Provide the [x, y] coordinate of the cell's center where the given text is located.  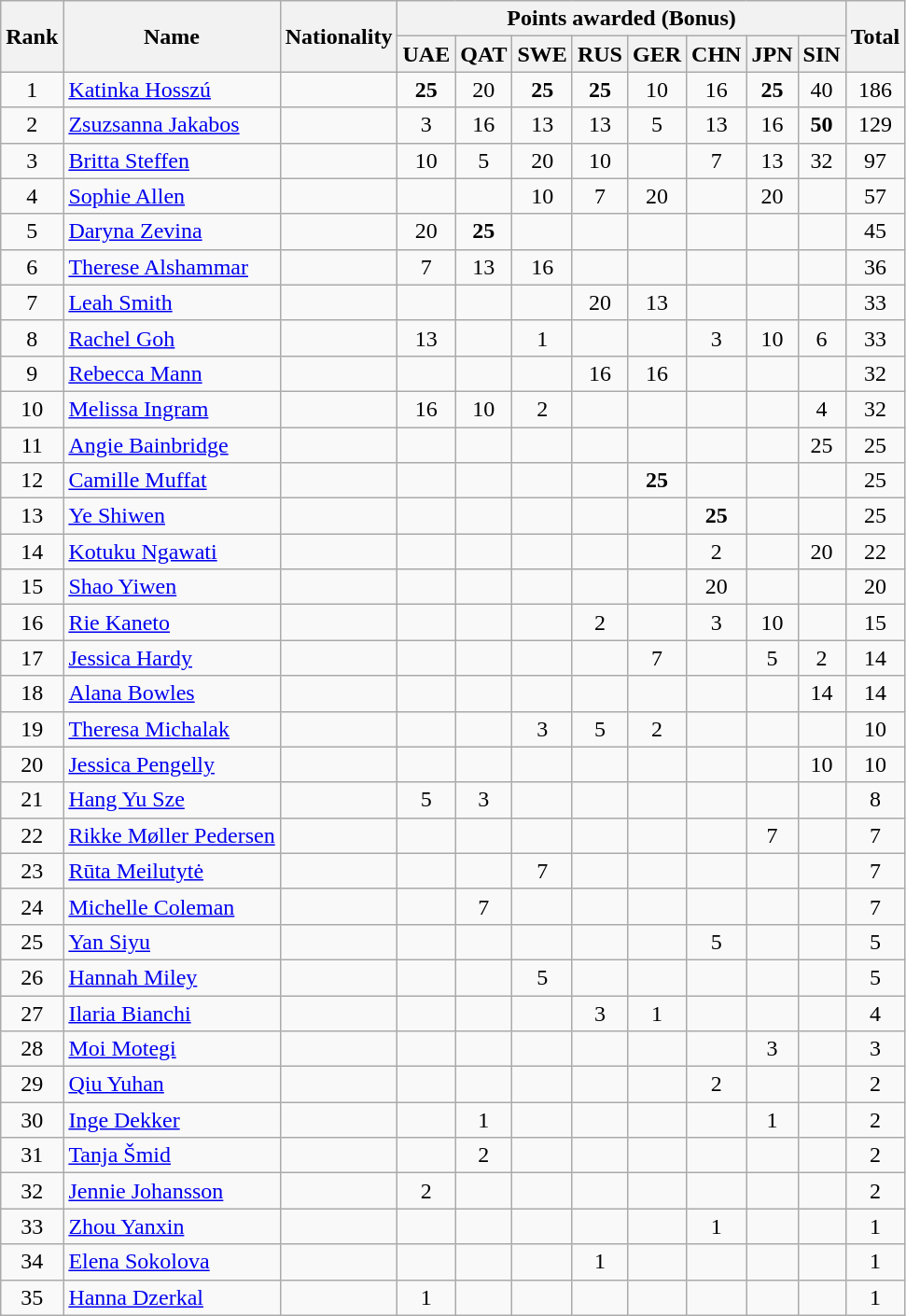
CHN [717, 54]
12 [32, 481]
Moi Motegi [172, 1049]
Therese Alshammar [172, 267]
Sophie Allen [172, 196]
35 [32, 1297]
34 [32, 1262]
Britta Steffen [172, 161]
Kotuku Ngawati [172, 552]
Rie Kaneto [172, 623]
29 [32, 1085]
Rachel Goh [172, 338]
UAE [426, 54]
Rank [32, 36]
97 [875, 161]
Yan Siyu [172, 942]
31 [32, 1155]
Zhou Yanxin [172, 1226]
Inge Dekker [172, 1120]
Michelle Coleman [172, 906]
19 [32, 729]
30 [32, 1120]
57 [875, 196]
Zsuzsanna Jakabos [172, 125]
24 [32, 906]
Alana Bowles [172, 693]
45 [875, 231]
JPN [773, 54]
129 [875, 125]
SWE [542, 54]
26 [32, 977]
Ilaria Bianchi [172, 1013]
Shao Yiwen [172, 587]
GER [657, 54]
186 [875, 90]
9 [32, 373]
Katinka Hosszú [172, 90]
Jessica Hardy [172, 658]
Leah Smith [172, 302]
23 [32, 871]
Total [875, 36]
27 [32, 1013]
17 [32, 658]
Jessica Pengelly [172, 764]
Camille Muffat [172, 481]
21 [32, 800]
Hanna Dzerkal [172, 1297]
40 [821, 90]
11 [32, 445]
Points awarded (Bonus) [621, 19]
Qiu Yuhan [172, 1085]
Daryna Zevina [172, 231]
36 [875, 267]
28 [32, 1049]
Hang Yu Sze [172, 800]
RUS [599, 54]
Tanja Šmid [172, 1155]
18 [32, 693]
Rikke Møller Pedersen [172, 835]
Theresa Michalak [172, 729]
Ye Shiwen [172, 516]
Nationality [339, 36]
Rebecca Mann [172, 373]
Jennie Johansson [172, 1191]
Name [172, 36]
Melissa Ingram [172, 409]
Rūta Meilutytė [172, 871]
Elena Sokolova [172, 1262]
50 [821, 125]
Hannah Miley [172, 977]
QAT [483, 54]
Angie Bainbridge [172, 445]
SIN [821, 54]
